Pinpoint the cell where the given text exists, returning its [x, y] midpoint coordinate. 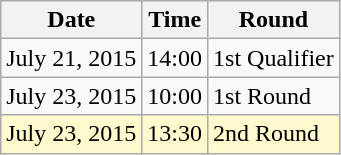
Date [72, 20]
10:00 [175, 96]
Round [274, 20]
July 21, 2015 [72, 58]
13:30 [175, 134]
14:00 [175, 58]
1st Qualifier [274, 58]
2nd Round [274, 134]
1st Round [274, 96]
Time [175, 20]
